Output the [X, Y] coordinate of the center of the cell containing the given text.  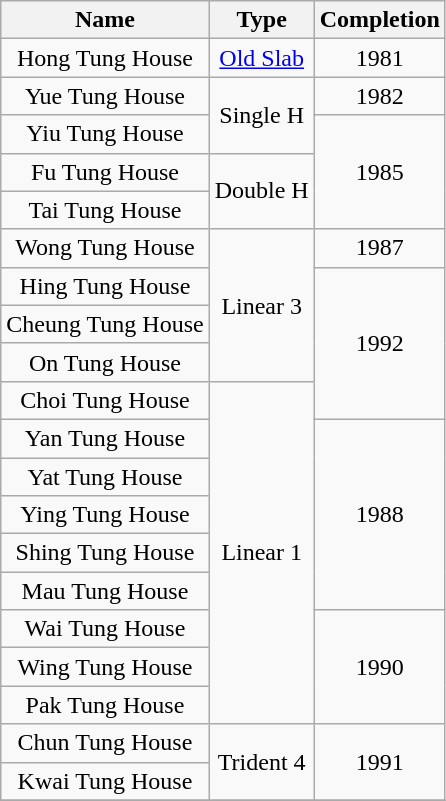
Tai Tung House [105, 210]
Fu Tung House [105, 172]
Hing Tung House [105, 286]
Mau Tung House [105, 591]
Old Slab [262, 58]
Yue Tung House [105, 96]
Cheung Tung House [105, 324]
Yiu Tung House [105, 134]
1990 [380, 667]
1982 [380, 96]
1988 [380, 514]
Double H [262, 191]
1981 [380, 58]
1985 [380, 172]
Ying Tung House [105, 515]
Linear 1 [262, 552]
Shing Tung House [105, 553]
Wing Tung House [105, 667]
Wong Tung House [105, 248]
Yat Tung House [105, 477]
Trident 4 [262, 762]
Hong Tung House [105, 58]
Name [105, 20]
Chun Tung House [105, 743]
On Tung House [105, 362]
Kwai Tung House [105, 781]
Wai Tung House [105, 629]
Linear 3 [262, 305]
1991 [380, 762]
Single H [262, 115]
1992 [380, 343]
Type [262, 20]
Choi Tung House [105, 400]
Completion [380, 20]
Pak Tung House [105, 705]
1987 [380, 248]
Yan Tung House [105, 438]
